Capture the cell that displays the provided text and extract its [X, Y] central coordinate. 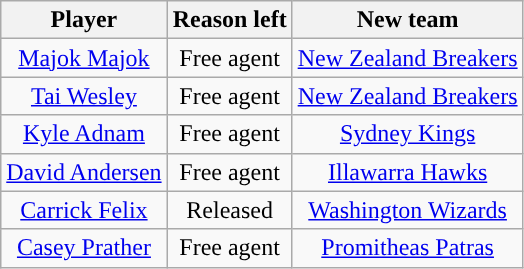
Illawarra Hawks [408, 172]
Majok Majok [84, 58]
Promitheas Patras [408, 248]
New team [408, 20]
Tai Wesley [84, 96]
Washington Wizards [408, 210]
Released [230, 210]
Reason left [230, 20]
Carrick Felix [84, 210]
Sydney Kings [408, 134]
Casey Prather [84, 248]
Kyle Adnam [84, 134]
David Andersen [84, 172]
Player [84, 20]
